Identify which cell holds the provided text, then report its [x, y] central coordinate. 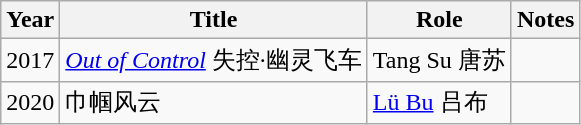
Out of Control 失控·幽灵飞车 [214, 60]
Notes [545, 20]
Title [214, 20]
Tang Su 唐苏 [439, 60]
2020 [30, 102]
巾帼风云 [214, 102]
2017 [30, 60]
Lü Bu 吕布 [439, 102]
Role [439, 20]
Year [30, 20]
